From the cell containing the given text, extract its center point as [x, y] coordinate. 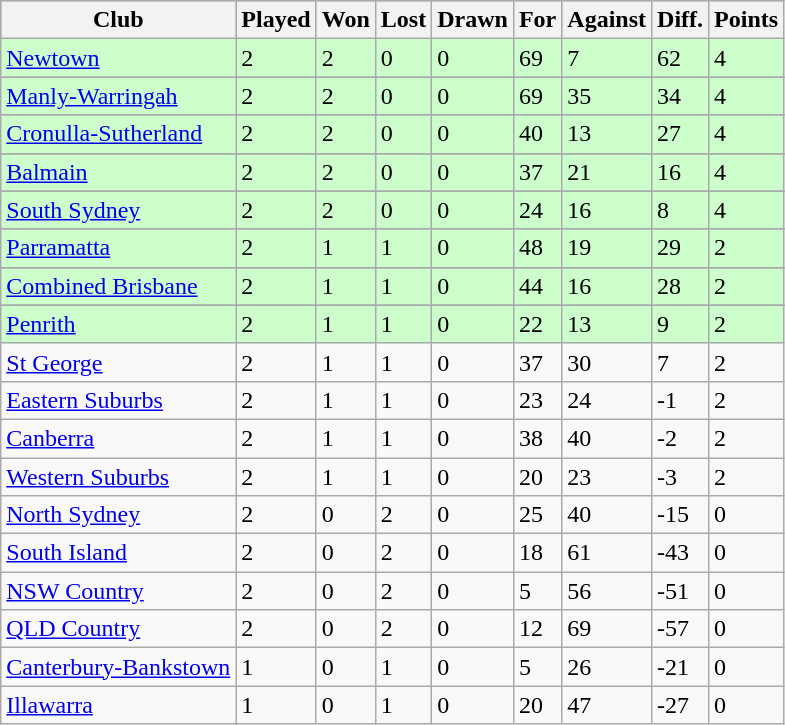
Drawn [473, 20]
19 [607, 248]
30 [607, 362]
-57 [680, 629]
56 [607, 591]
Diff. [680, 20]
Lost [403, 20]
34 [680, 96]
Parramatta [118, 248]
South Sydney [118, 210]
South Island [118, 553]
Illawarra [118, 705]
Combined Brisbane [118, 286]
Balmain [118, 172]
12 [537, 629]
61 [607, 553]
21 [607, 172]
Penrith [118, 324]
62 [680, 58]
-1 [680, 400]
9 [680, 324]
Club [118, 20]
8 [680, 210]
25 [537, 515]
26 [607, 667]
QLD Country [118, 629]
35 [607, 96]
-27 [680, 705]
Canberra [118, 438]
Manly-Warringah [118, 96]
-51 [680, 591]
Newtown [118, 58]
-15 [680, 515]
Western Suburbs [118, 477]
North Sydney [118, 515]
Against [607, 20]
Eastern Suburbs [118, 400]
48 [537, 248]
27 [680, 134]
Canterbury-Bankstown [118, 667]
For [537, 20]
29 [680, 248]
44 [537, 286]
-43 [680, 553]
St George [118, 362]
-2 [680, 438]
-21 [680, 667]
Won [346, 20]
Cronulla-Sutherland [118, 134]
Points [746, 20]
38 [537, 438]
18 [537, 553]
-3 [680, 477]
22 [537, 324]
28 [680, 286]
47 [607, 705]
NSW Country [118, 591]
Played [276, 20]
